From the cell containing the given text, extract its center point as (X, Y) coordinate. 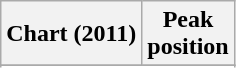
Peakposition (188, 34)
Chart (2011) (72, 34)
